From the cell containing the given text, extract its center point as [X, Y] coordinate. 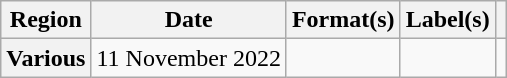
Region [46, 20]
Various [46, 58]
Date [188, 20]
Label(s) [448, 20]
11 November 2022 [188, 58]
Format(s) [343, 20]
